From the cell containing the given text, extract its center point as [x, y] coordinate. 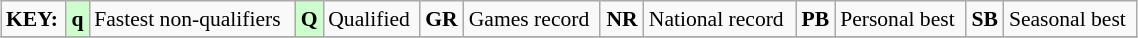
KEY: [34, 19]
National record [720, 19]
Qualified [371, 19]
NR [622, 19]
Fastest non-qualifiers [192, 19]
Games record [532, 19]
Personal best [900, 19]
Q [309, 19]
Seasonal best [1070, 19]
SB [985, 19]
q [78, 19]
GR [442, 19]
PB [816, 19]
